Return the [X, Y] coordinate for the center point of the cell that contains the specified text.  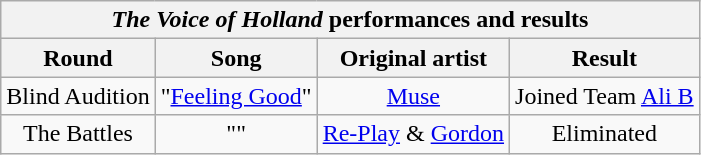
Joined Team Ali B [605, 96]
Eliminated [605, 134]
Original artist [413, 58]
Blind Audition [78, 96]
Round [78, 58]
The Battles [78, 134]
"" [236, 134]
The Voice of Holland performances and results [350, 20]
Muse [413, 96]
Re-Play & Gordon [413, 134]
"Feeling Good" [236, 96]
Song [236, 58]
Result [605, 58]
